Output the (X, Y) coordinate of the center of the cell containing the given text.  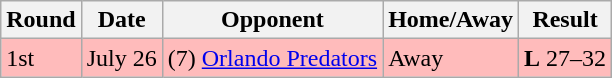
Opponent (272, 20)
Round (41, 20)
Date (122, 20)
Result (566, 20)
July 26 (122, 58)
1st (41, 58)
Home/Away (451, 20)
(7) Orlando Predators (272, 58)
L 27–32 (566, 58)
Away (451, 58)
